Output the [x, y] coordinate of the center of the cell containing the given text.  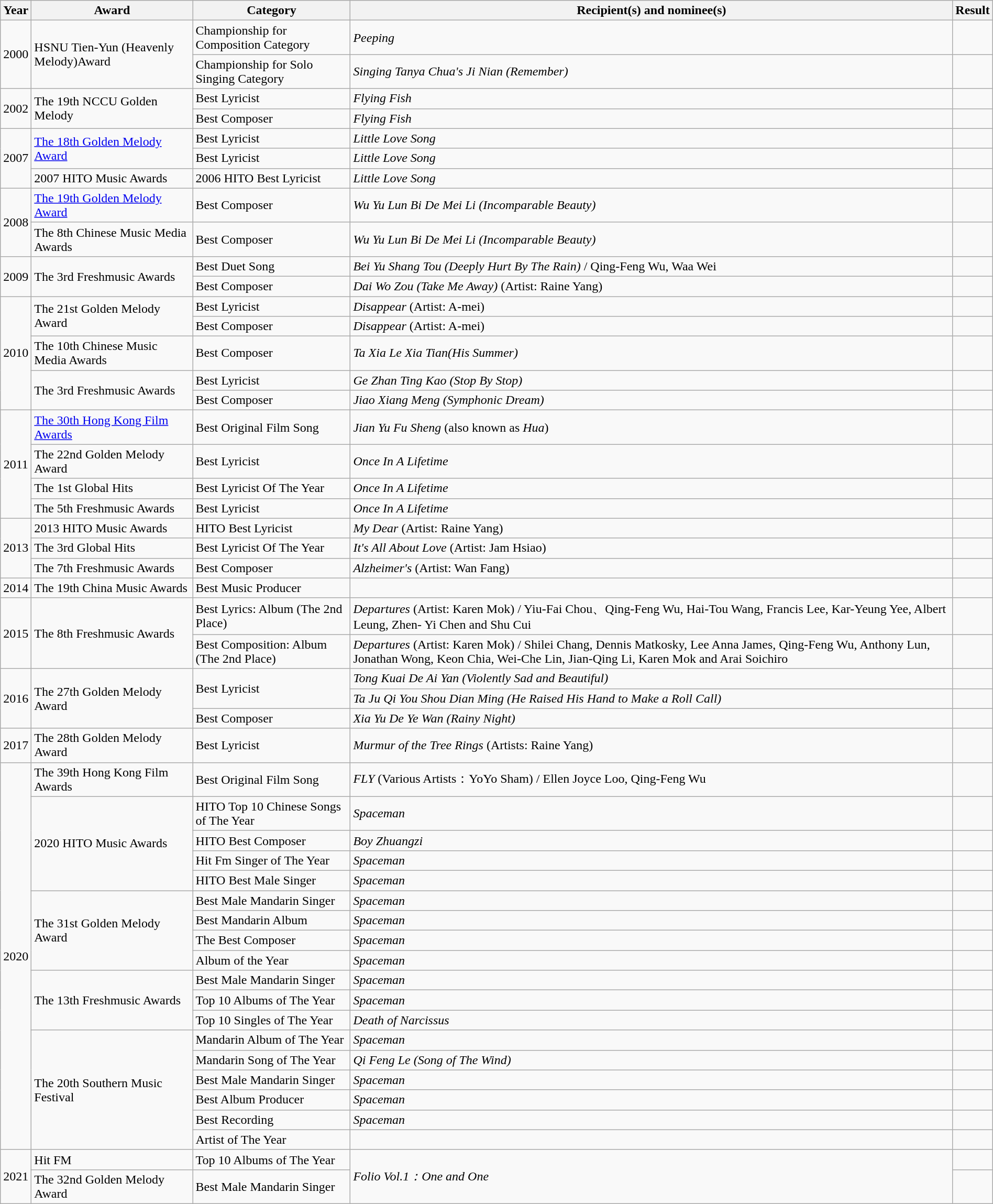
Top 10 Singles of The Year [271, 1020]
HSNU Tien-Yun (Heavenly Melody)Award [112, 54]
2006 HITO Best Lyricist [271, 178]
Championship for Solo Singing Category [271, 71]
HITO Best Lyricist [271, 528]
The 8th Chinese Music Media Awards [112, 239]
Murmur of the Tree Rings (Artists: Raine Yang) [652, 745]
Peeping [652, 38]
Category [271, 10]
The 8th Freshmusic Awards [112, 633]
Hit FM [112, 1159]
The 1st Global Hits [112, 488]
Artist of The Year [271, 1140]
Xia Yu De Ye Wan (Rainy Night) [652, 718]
2011 [16, 464]
Boy Zhuangzi [652, 840]
Mandarin Song of The Year [271, 1060]
The 7th Freshmusic Awards [112, 568]
The 39th Hong Kong Film Awards [112, 780]
2000 [16, 54]
2007 HITO Music Awards [112, 178]
Best Composition: Album (The 2nd Place) [271, 652]
Ta Xia Le Xia Tian(His Summer) [652, 353]
The 18th Golden Melody Award [112, 148]
HITO Best Male Singer [271, 880]
2021 [16, 1177]
2002 [16, 108]
2016 [16, 698]
The 31st Golden Melody Award [112, 931]
Tong Kuai De Ai Yan (Violently Sad and Beautiful) [652, 678]
2010 [16, 353]
Folio Vol.1：One and One [652, 1177]
The 22nd Golden Melody Award [112, 461]
2020 [16, 956]
The 28th Golden Melody Award [112, 745]
The 30th Hong Kong Film Awards [112, 428]
Best Lyrics: Album (The 2nd Place) [271, 616]
Ta Ju Qi You Shou Dian Ming (He Raised His Hand to Make a Roll Call) [652, 698]
The 10th Chinese Music Media Awards [112, 353]
The 13th Freshmusic Awards [112, 1000]
Jian Yu Fu Sheng (also known as Hua) [652, 428]
Album of the Year [271, 960]
HITO Top 10 Chinese Songs of The Year [271, 813]
Award [112, 10]
Bei Yu Shang Tou (Deeply Hurt By The Rain) / Qing-Feng Wu, Waa Wei [652, 266]
Mandarin Album of The Year [271, 1040]
2008 [16, 222]
Hit Fm Singer of The Year [271, 860]
Recipient(s) and nominee(s) [652, 10]
My Dear (Artist: Raine Yang) [652, 528]
The 5th Freshmusic Awards [112, 508]
2017 [16, 745]
Jiao Xiang Meng (Symphonic Dream) [652, 400]
HITO Best Composer [271, 840]
Best Duet Song [271, 266]
Death of Narcissus [652, 1020]
Alzheimer's (Artist: Wan Fang) [652, 568]
Best Album Producer [271, 1100]
Dai Wo Zou (Take Me Away) (Artist: Raine Yang) [652, 286]
2007 [16, 158]
Result [973, 10]
The 19th NCCU Golden Melody [112, 108]
It's All About Love (Artist: Jam Hsiao) [652, 548]
Best Mandarin Album [271, 921]
Championship for Composition Category [271, 38]
Qi Feng Le (Song of The Wind) [652, 1060]
The 27th Golden Melody Award [112, 698]
Best Music Producer [271, 588]
The 19th Golden Melody Award [112, 205]
2014 [16, 588]
Ge Zhan Ting Kao (Stop By Stop) [652, 380]
The 19th China Music Awards [112, 588]
2015 [16, 633]
Singing Tanya Chua's Ji Nian (Remember) [652, 71]
The 32nd Golden Melody Award [112, 1186]
The 21st Golden Melody Award [112, 316]
The 3rd Global Hits [112, 548]
FLY (Various Artists：YoYo Sham) / Ellen Joyce Loo, Qing-Feng Wu [652, 780]
2013 HITO Music Awards [112, 528]
The 20th Southern Music Festival [112, 1090]
Year [16, 10]
2020 HITO Music Awards [112, 844]
2013 [16, 548]
2009 [16, 276]
Departures (Artist: Karen Mok) / Yiu-Fai Chou、Qing-Feng Wu, Hai-Tou Wang, Francis Lee, Kar-Yeung Yee, Albert Leung, Zhen- Yi Chen and Shu Cui [652, 616]
The Best Composer [271, 940]
Best Recording [271, 1120]
